Search for the cell housing the specified text and yield its (x, y) center coordinate. 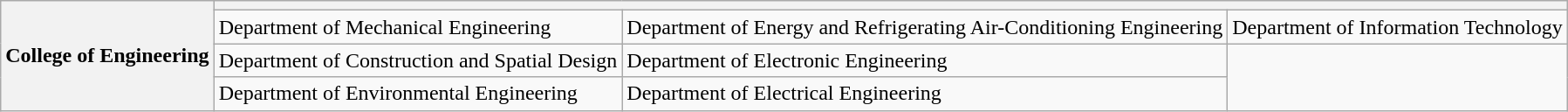
Department of Electronic Engineering (925, 60)
Department of Construction and Spatial Design (418, 60)
Department of Energy and Refrigerating Air-Conditioning Engineering (925, 27)
Department of Environmental Engineering (418, 94)
Department of Mechanical Engineering (418, 27)
Department of Information Technology (1398, 27)
College of Engineering (107, 56)
Department of Electrical Engineering (925, 94)
